Pinpoint the cell where the given text exists, returning its (x, y) midpoint coordinate. 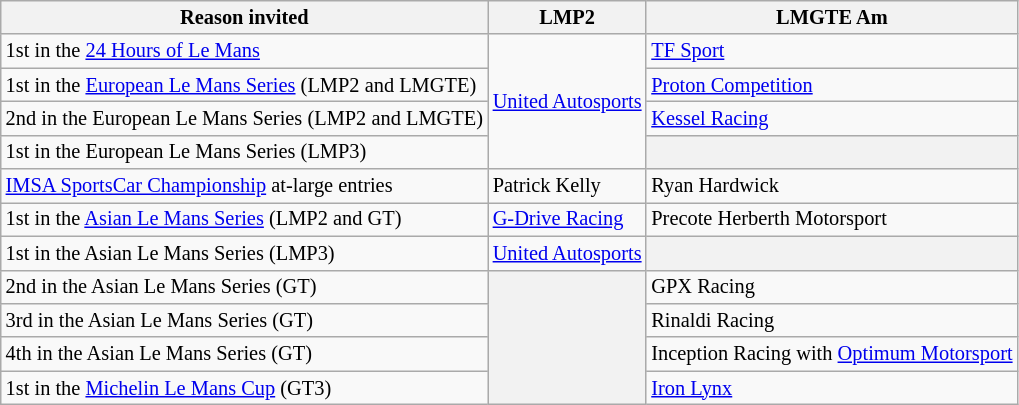
Rinaldi Racing (832, 320)
G-Drive Racing (568, 219)
2nd in the Asian Le Mans Series (GT) (244, 287)
Iron Lynx (832, 388)
Kessel Racing (832, 118)
IMSA SportsCar Championship at-large entries (244, 186)
Inception Racing with Optimum Motorsport (832, 354)
1st in the 24 Hours of Le Mans (244, 51)
TF Sport (832, 51)
1st in the Asian Le Mans Series (LMP2 and GT) (244, 219)
4th in the Asian Le Mans Series (GT) (244, 354)
Patrick Kelly (568, 186)
3rd in the Asian Le Mans Series (GT) (244, 320)
Precote Herberth Motorsport (832, 219)
Proton Competition (832, 85)
1st in the European Le Mans Series (LMP3) (244, 152)
LMP2 (568, 17)
1st in the Asian Le Mans Series (LMP3) (244, 253)
GPX Racing (832, 287)
LMGTE Am (832, 17)
Reason invited (244, 17)
1st in the Michelin Le Mans Cup (GT3) (244, 388)
1st in the European Le Mans Series (LMP2 and LMGTE) (244, 85)
Ryan Hardwick (832, 186)
2nd in the European Le Mans Series (LMP2 and LMGTE) (244, 118)
